Pinpoint the cell where the given text exists, returning its (X, Y) midpoint coordinate. 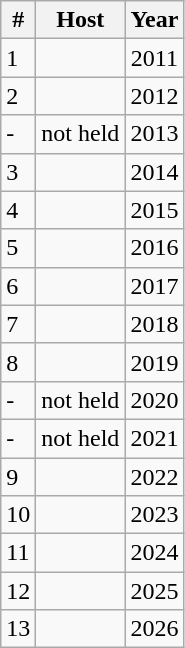
2012 (154, 96)
11 (18, 553)
1 (18, 58)
2022 (154, 477)
2015 (154, 210)
12 (18, 591)
# (18, 20)
13 (18, 629)
2014 (154, 172)
5 (18, 248)
2013 (154, 134)
4 (18, 210)
2018 (154, 324)
3 (18, 172)
2017 (154, 286)
2019 (154, 362)
6 (18, 286)
8 (18, 362)
2023 (154, 515)
2026 (154, 629)
2016 (154, 248)
10 (18, 515)
2024 (154, 553)
9 (18, 477)
2 (18, 96)
2025 (154, 591)
2020 (154, 400)
2011 (154, 58)
Host (80, 20)
2021 (154, 438)
7 (18, 324)
Year (154, 20)
